Return (x, y) of the center of cell containing provided text 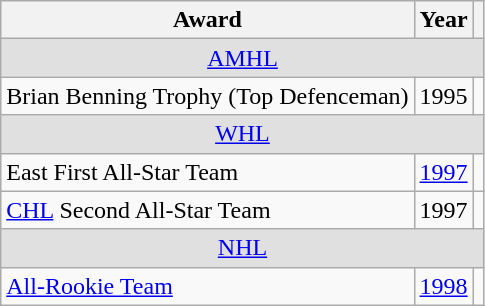
Brian Benning Trophy (Top Defenceman) (208, 96)
1998 (444, 286)
East First All-Star Team (208, 172)
CHL Second All-Star Team (208, 210)
Award (208, 20)
AMHL (242, 58)
All-Rookie Team (208, 286)
WHL (242, 134)
Year (444, 20)
1995 (444, 96)
NHL (242, 248)
